Locate the cell with the specified text and output its [X, Y] center coordinate. 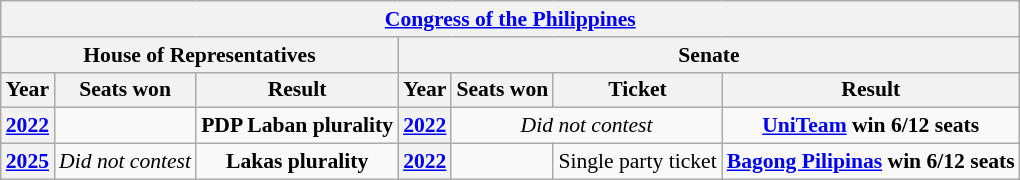
Senate [709, 55]
Ticket [637, 90]
UniTeam win 6/12 seats [871, 126]
Lakas plurality [297, 162]
PDP Laban plurality [297, 126]
Congress of the Philippines [510, 19]
2025 [28, 162]
Bagong Pilipinas win 6/12 seats [871, 162]
Single party ticket [637, 162]
House of Representatives [200, 55]
